Capture the cell that displays the provided text and extract its [X, Y] central coordinate. 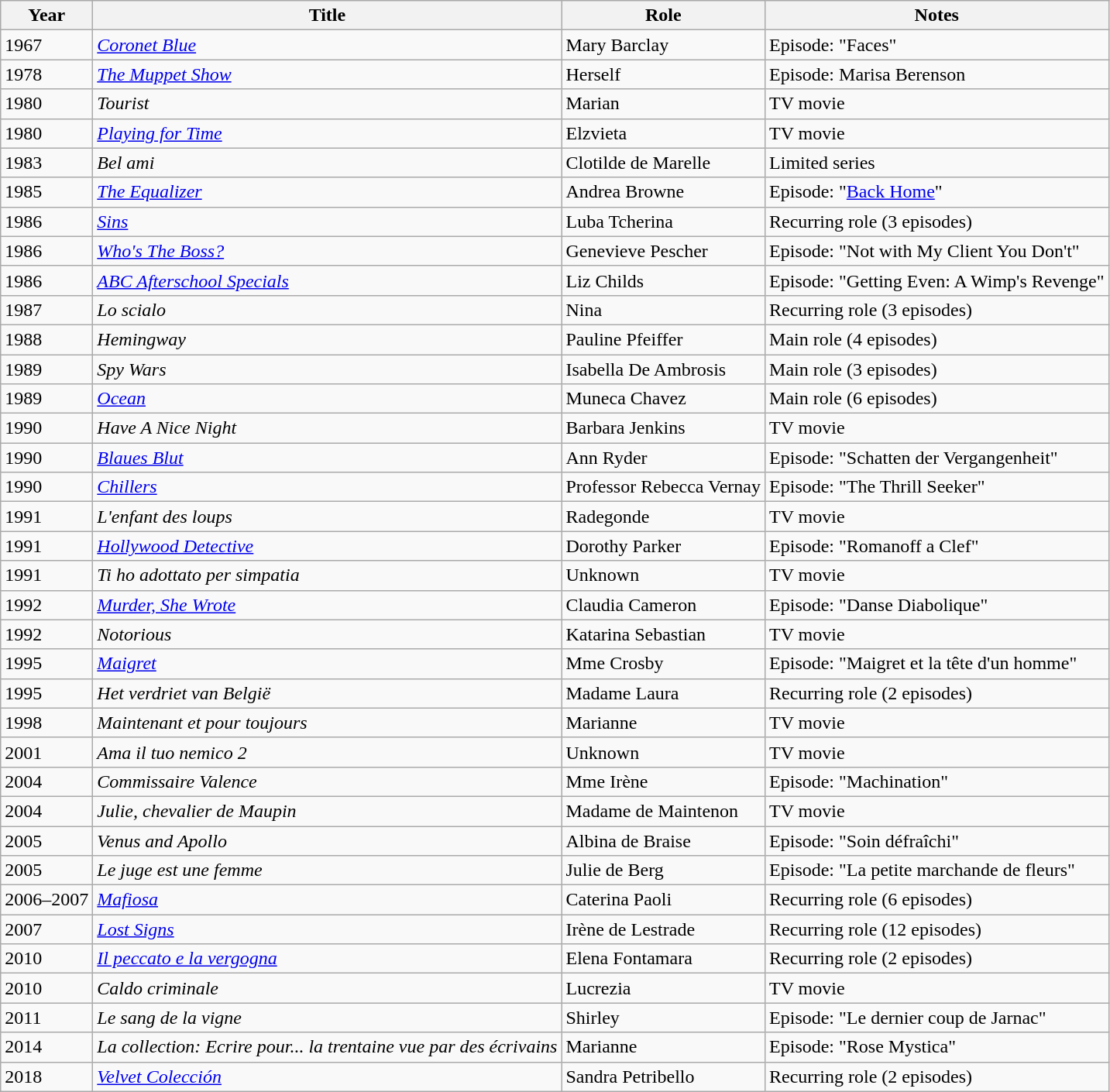
Clotilde de Marelle [663, 163]
Mafiosa [327, 900]
Episode: "Back Home" [937, 192]
Episode: "Machination" [937, 781]
Who's The Boss? [327, 251]
Barbara Jenkins [663, 428]
Episode: "La petite marchande de fleurs" [937, 871]
Episode: "Danse Diabolique" [937, 605]
Recurring role (6 episodes) [937, 900]
Ocean [327, 399]
Le sang de la vigne [327, 1018]
2006–2007 [46, 900]
Professor Rebecca Vernay [663, 487]
Madame Laura [663, 693]
Playing for Time [327, 133]
1988 [46, 339]
Lo scialo [327, 310]
Episode: "Rose Mystica" [937, 1047]
Il peccato e la vergogna [327, 959]
The Equalizer [327, 192]
Mme Irène [663, 781]
Sins [327, 221]
2007 [46, 929]
1987 [46, 310]
Liz Childs [663, 280]
1967 [46, 45]
Have A Nice Night [327, 428]
Mme Crosby [663, 664]
Episode: "Not with My Client You Don't" [937, 251]
Shirley [663, 1018]
1978 [46, 74]
Genevieve Pescher [663, 251]
Main role (4 episodes) [937, 339]
Hemingway [327, 339]
Madame de Maintenon [663, 811]
Maigret [327, 664]
Luba Tcherina [663, 221]
Mary Barclay [663, 45]
Year [46, 15]
Radegonde [663, 517]
Julie de Berg [663, 871]
Spy Wars [327, 369]
ABC Afterschool Specials [327, 280]
Episode: "Getting Even: A Wimp's Revenge" [937, 280]
Andrea Browne [663, 192]
Coronet Blue [327, 45]
Elena Fontamara [663, 959]
Ama il tuo nemico 2 [327, 752]
Katarina Sebastian [663, 634]
Sandra Petribello [663, 1077]
Venus and Apollo [327, 840]
1998 [46, 723]
Hollywood Detective [327, 546]
Lost Signs [327, 929]
Nina [663, 310]
Albina de Braise [663, 840]
Ti ho adottato per simpatia [327, 575]
La collection: Ecrire pour... la trentaine vue par des écrivains [327, 1047]
2001 [46, 752]
Tourist [327, 104]
Commissaire Valence [327, 781]
Caterina Paoli [663, 900]
Episode: "Soin défraîchi" [937, 840]
Elzvieta [663, 133]
Marian [663, 104]
Velvet Colección [327, 1077]
Lucrezia [663, 988]
Episode: "Schatten der Vergangenheit" [937, 458]
Episode: "Faces" [937, 45]
Julie, chevalier de Maupin [327, 811]
2011 [46, 1018]
Murder, She Wrote [327, 605]
Notorious [327, 634]
Main role (3 episodes) [937, 369]
Role [663, 15]
Episode: "Romanoff a Clef" [937, 546]
Episode: Marisa Berenson [937, 74]
Main role (6 episodes) [937, 399]
Le juge est une femme [327, 871]
1985 [46, 192]
Caldo criminale [327, 988]
The Muppet Show [327, 74]
Episode: "The Thrill Seeker" [937, 487]
Dorothy Parker [663, 546]
Irène de Lestrade [663, 929]
Maintenant et pour toujours [327, 723]
Blaues Blut [327, 458]
Limited series [937, 163]
Recurring role (12 episodes) [937, 929]
Ann Ryder [663, 458]
Herself [663, 74]
Title [327, 15]
Episode: "Maigret et la tête d'un homme" [937, 664]
Muneca Chavez [663, 399]
Chillers [327, 487]
Het verdriet van België [327, 693]
Isabella De Ambrosis [663, 369]
Notes [937, 15]
Claudia Cameron [663, 605]
L'enfant des loups [327, 517]
Pauline Pfeiffer [663, 339]
Episode: "Le dernier coup de Jarnac" [937, 1018]
2018 [46, 1077]
Bel ami [327, 163]
1983 [46, 163]
2014 [46, 1047]
